Return [X, Y] of the center of cell containing provided text 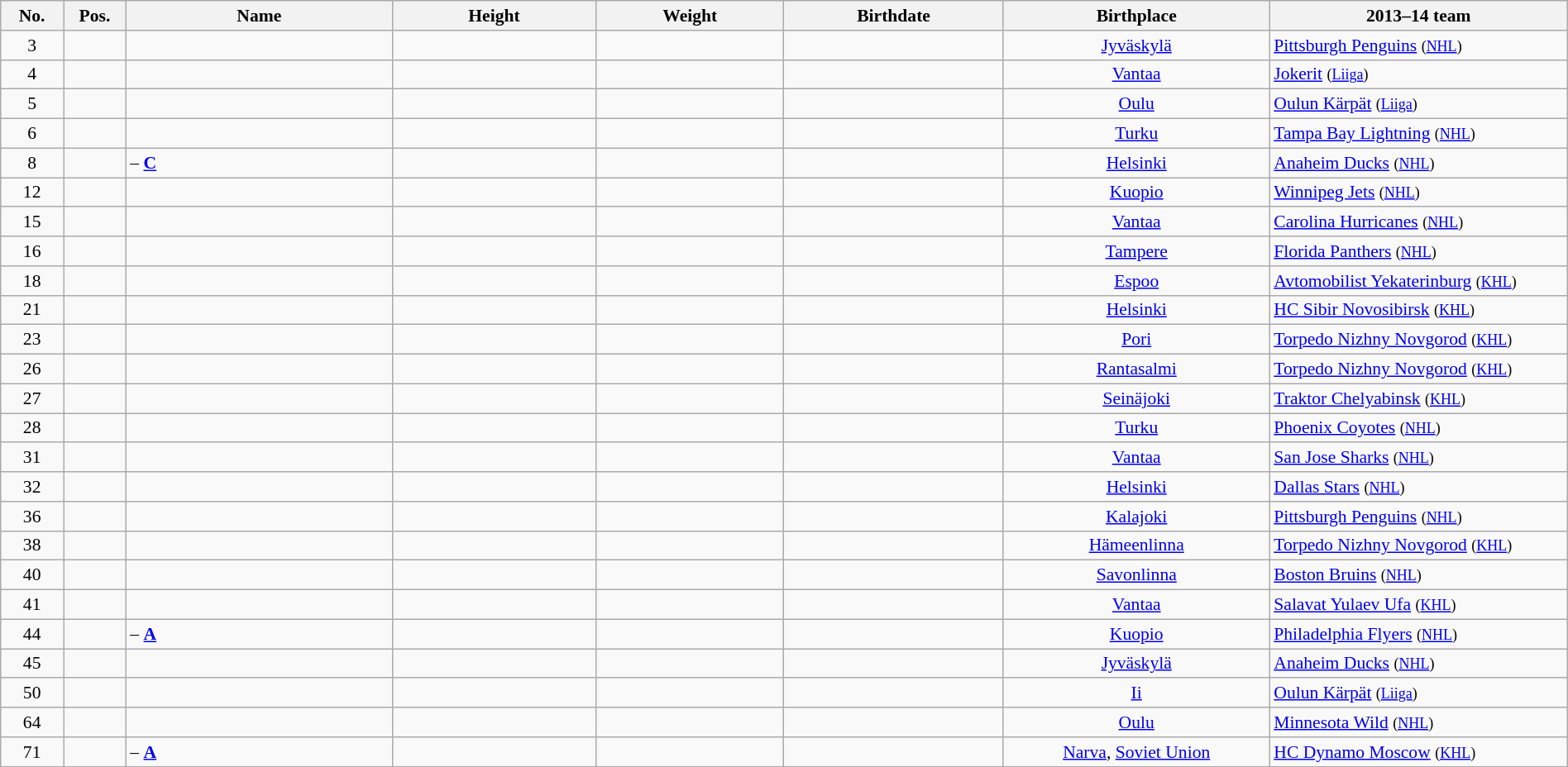
– C [259, 163]
5 [32, 104]
18 [32, 281]
Salavat Yulaev Ufa (KHL) [1418, 605]
6 [32, 134]
San Jose Sharks (NHL) [1418, 458]
21 [32, 310]
HC Sibir Novosibirsk (KHL) [1418, 310]
Tampa Bay Lightning (NHL) [1418, 134]
Kalajoki [1136, 517]
41 [32, 605]
Phoenix Coyotes (NHL) [1418, 428]
Name [259, 16]
28 [32, 428]
8 [32, 163]
Narva, Soviet Union [1136, 752]
Height [494, 16]
Ii [1136, 693]
12 [32, 193]
Boston Bruins (NHL) [1418, 575]
Espoo [1136, 281]
38 [32, 545]
Philadelphia Flyers (NHL) [1418, 634]
Winnipeg Jets (NHL) [1418, 193]
Pos. [95, 16]
Rantasalmi [1136, 369]
Birthplace [1136, 16]
Traktor Chelyabinsk (KHL) [1418, 398]
2013–14 team [1418, 16]
40 [32, 575]
16 [32, 251]
Savonlinna [1136, 575]
Tampere [1136, 251]
26 [32, 369]
HC Dynamo Moscow (KHL) [1418, 752]
Seinäjoki [1136, 398]
Avtomobilist Yekaterinburg (KHL) [1418, 281]
Florida Panthers (NHL) [1418, 251]
71 [32, 752]
Birthdate [893, 16]
32 [32, 487]
50 [32, 693]
Weight [690, 16]
44 [32, 634]
Pori [1136, 340]
4 [32, 74]
No. [32, 16]
Dallas Stars (NHL) [1418, 487]
Minnesota Wild (NHL) [1418, 722]
3 [32, 45]
36 [32, 517]
15 [32, 222]
64 [32, 722]
Carolina Hurricanes (NHL) [1418, 222]
31 [32, 458]
Hämeenlinna [1136, 545]
45 [32, 664]
23 [32, 340]
27 [32, 398]
Jokerit (Liiga) [1418, 74]
